Locate the cell with the specified text and output its [X, Y] center coordinate. 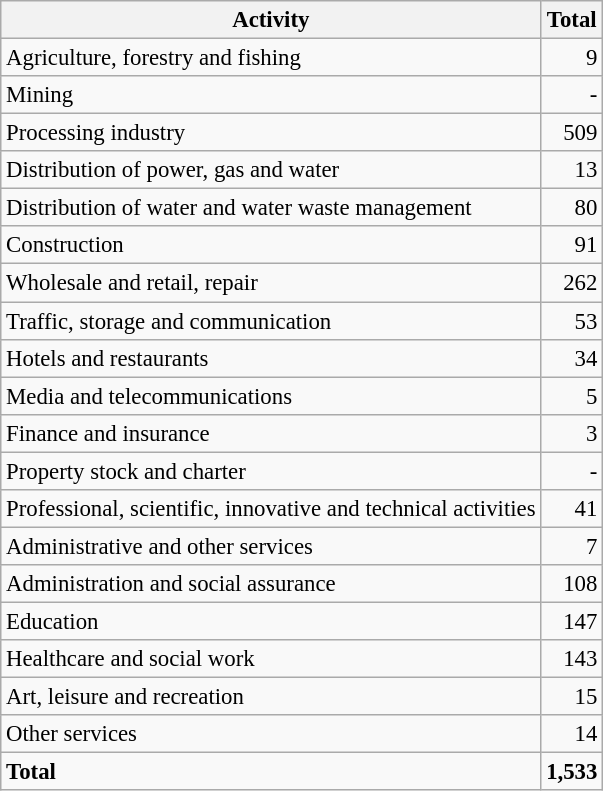
262 [572, 283]
80 [572, 208]
Administrative and other services [271, 546]
15 [572, 697]
Agriculture, forestry and fishing [271, 58]
9 [572, 58]
108 [572, 584]
Traffic, storage and communication [271, 321]
7 [572, 546]
Hotels and restaurants [271, 358]
Mining [271, 95]
Media and telecommunications [271, 396]
Education [271, 621]
34 [572, 358]
Other services [271, 734]
Processing industry [271, 133]
14 [572, 734]
41 [572, 509]
1,533 [572, 772]
13 [572, 170]
Construction [271, 245]
Wholesale and retail, repair [271, 283]
53 [572, 321]
147 [572, 621]
Distribution of water and water waste management [271, 208]
Property stock and charter [271, 471]
Art, leisure and recreation [271, 697]
143 [572, 659]
5 [572, 396]
3 [572, 433]
Activity [271, 20]
Finance and insurance [271, 433]
Healthcare and social work [271, 659]
Administration and social assurance [271, 584]
Professional, scientific, innovative and technical activities [271, 509]
509 [572, 133]
Distribution of power, gas and water [271, 170]
91 [572, 245]
